Return the (X, Y) coordinate for the center point of the cell that contains the specified text.  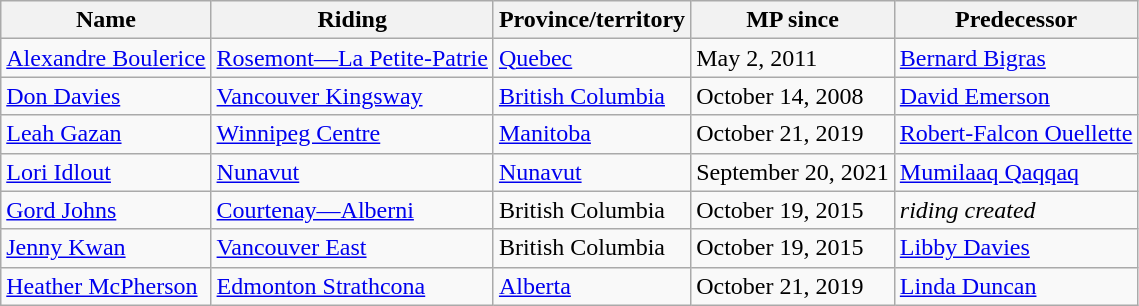
Alberta (592, 286)
Gord Johns (106, 210)
Linda Duncan (1016, 286)
Robert-Falcon Ouellette (1016, 134)
Vancouver East (352, 248)
Leah Gazan (106, 134)
Courtenay—Alberni (352, 210)
May 2, 2011 (793, 58)
Vancouver Kingsway (352, 96)
Jenny Kwan (106, 248)
Edmonton Strathcona (352, 286)
Libby Davies (1016, 248)
Lori Idlout (106, 172)
Predecessor (1016, 20)
Mumilaaq Qaqqaq (1016, 172)
Don Davies (106, 96)
Manitoba (592, 134)
Province/territory (592, 20)
Heather McPherson (106, 286)
Name (106, 20)
September 20, 2021 (793, 172)
riding created (1016, 210)
Quebec (592, 58)
Alexandre Boulerice (106, 58)
October 14, 2008 (793, 96)
Riding (352, 20)
Winnipeg Centre (352, 134)
David Emerson (1016, 96)
Bernard Bigras (1016, 58)
Rosemont—La Petite-Patrie (352, 58)
MP since (793, 20)
